Return [x, y] of the center of cell containing provided text 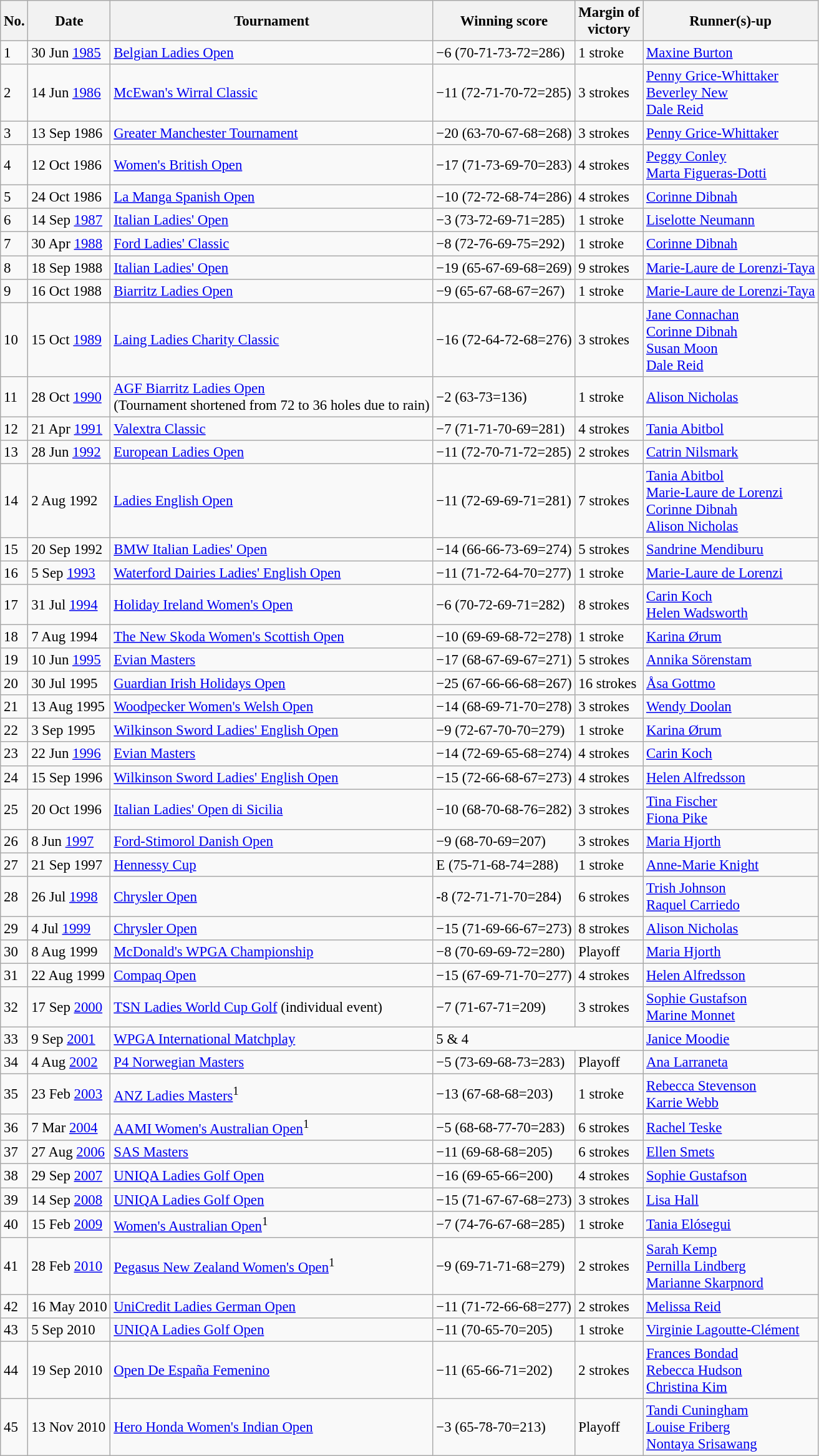
SAS Masters [272, 1152]
P4 Norwegian Masters [272, 1062]
Sandrine Mendiburu [731, 550]
2 [14, 93]
Virginie Lagoutte-Clément [731, 1330]
34 [14, 1062]
7 Aug 1994 [69, 637]
−10 (68-70-68-76=282) [504, 810]
40 [14, 1224]
Jane Connachan Corinne Dibnah Susan Moon Dale Reid [731, 339]
−6 (70-71-73-72=286) [504, 53]
Sophie Gustafson Marine Monnet [731, 1007]
14 Sep 1987 [69, 220]
−15 (67-69-71-70=277) [504, 975]
23 Feb 2003 [69, 1094]
28 [14, 897]
Hero Honda Women's Indian Open [272, 1427]
−14 (66-66-73-69=274) [504, 550]
23 [14, 754]
15 Feb 2009 [69, 1224]
−7 (74-76-67-68=285) [504, 1224]
McEwan's Wirral Classic [272, 93]
Melissa Reid [731, 1306]
32 [14, 1007]
−11 (65-66-71=202) [504, 1370]
−10 (69-69-68-72=278) [504, 637]
−13 (67-68-68=203) [504, 1094]
−17 (68-67-69-67=271) [504, 660]
44 [14, 1370]
15 Oct 1989 [69, 339]
BMW Italian Ladies' Open [272, 550]
Janice Moodie [731, 1039]
Tina Fischer Fiona Pike [731, 810]
3 [14, 133]
38 [14, 1176]
33 [14, 1039]
8 Jun 1997 [69, 841]
21 Apr 1991 [69, 429]
−3 (65-78-70=213) [504, 1427]
5 [14, 197]
30 Jun 1985 [69, 53]
10 Jun 1995 [69, 660]
Waterford Dairies Ladies' English Open [272, 573]
−11 (72-69-69-71=281) [504, 500]
3 Sep 1995 [69, 730]
Wendy Doolan [731, 707]
−5 (73-69-68-73=283) [504, 1062]
−7 (71-67-71=209) [504, 1007]
AAMI Women's Australian Open1 [272, 1127]
Carin Koch Helen Wadsworth [731, 605]
AGF Biarritz Ladies Open(Tournament shortened from 72 to 36 holes due to rain) [272, 397]
La Manga Spanish Open [272, 197]
Open De España Femenino [272, 1370]
16 strokes [609, 684]
4 [14, 165]
29 Sep 2007 [69, 1176]
4 Aug 2002 [69, 1062]
28 Feb 2010 [69, 1266]
26 Jul 1998 [69, 897]
4 Jul 1999 [69, 928]
Tandi Cuningham Louise Friberg Nontaya Srisawang [731, 1427]
Valextra Classic [272, 429]
−11 (70-65-70=205) [504, 1330]
Ladies English Open [272, 500]
41 [14, 1266]
16 Oct 1988 [69, 291]
36 [14, 1127]
Biarritz Ladies Open [272, 291]
20 Sep 1992 [69, 550]
The New Skoda Women's Scottish Open [272, 637]
−9 (65-67-68-67=267) [504, 291]
25 [14, 810]
2 Aug 1992 [69, 500]
12 [14, 429]
14 Jun 1986 [69, 93]
No. [14, 21]
Women's Australian Open1 [272, 1224]
13 Sep 1986 [69, 133]
10 [14, 339]
24 Oct 1986 [69, 197]
−16 (69-65-66=200) [504, 1176]
9 strokes [609, 268]
30 [14, 952]
Greater Manchester Tournament [272, 133]
−25 (67-66-66-68=267) [504, 684]
11 [14, 397]
TSN Ladies World Cup Golf (individual event) [272, 1007]
Anne-Marie Knight [731, 865]
Maxine Burton [731, 53]
UniCredit Ladies German Open [272, 1306]
E (75-71-68-74=288) [504, 865]
9 [14, 291]
Marie-Laure de Lorenzi [731, 573]
−5 (68-68-77-70=283) [504, 1127]
Trish Johnson Raquel Carriedo [731, 897]
17 [14, 605]
Liselotte Neumann [731, 220]
31 Jul 1994 [69, 605]
27 [14, 865]
−14 (68-69-71-70=278) [504, 707]
−8 (70-69-69-72=280) [504, 952]
8 [14, 268]
−16 (72-64-72-68=276) [504, 339]
Ford-Stimorol Danish Open [272, 841]
1 [14, 53]
Tania Elósegui [731, 1224]
−11 (69-68-68=205) [504, 1152]
24 [14, 777]
−17 (71-73-69-70=283) [504, 165]
Pegasus New Zealand Women's Open1 [272, 1266]
Catrin Nilsmark [731, 452]
12 Oct 1986 [69, 165]
Tania Abitbol [731, 429]
20 Oct 1996 [69, 810]
European Ladies Open [272, 452]
Penny Grice-Whittaker [731, 133]
7 Mar 2004 [69, 1127]
Rebecca Stevenson Karrie Webb [731, 1094]
39 [14, 1200]
17 Sep 2000 [69, 1007]
−2 (63-73=136) [504, 397]
Belgian Ladies Open [272, 53]
−9 (69-71-71-68=279) [504, 1266]
Frances Bondad Rebecca Hudson Christina Kim [731, 1370]
Ellen Smets [731, 1152]
45 [14, 1427]
Italian Ladies' Open di Sicilia [272, 810]
22 [14, 730]
19 [14, 660]
Åsa Gottmo [731, 684]
42 [14, 1306]
−7 (71-71-70-69=281) [504, 429]
28 Jun 1992 [69, 452]
18 [14, 637]
13 [14, 452]
14 Sep 2008 [69, 1200]
Tania Abitbol Marie-Laure de Lorenzi Corinne Dibnah Alison Nicholas [731, 500]
−15 (71-69-66-67=273) [504, 928]
Laing Ladies Charity Classic [272, 339]
14 [14, 500]
Ana Larraneta [731, 1062]
Woodpecker Women's Welsh Open [272, 707]
26 [14, 841]
Runner(s)-up [731, 21]
30 Apr 1988 [69, 244]
−6 (70-72-69-71=282) [504, 605]
−11 (72-71-70-72=285) [504, 93]
9 Sep 2001 [69, 1039]
6 [14, 220]
Winning score [504, 21]
Compaq Open [272, 975]
−11 (72-70-71-72=285) [504, 452]
43 [14, 1330]
−11 (71-72-64-70=277) [504, 573]
−20 (63-70-67-68=268) [504, 133]
Sophie Gustafson [731, 1176]
−9 (72-67-70-70=279) [504, 730]
Tournament [272, 21]
Hennessy Cup [272, 865]
ANZ Ladies Masters1 [272, 1094]
27 Aug 2006 [69, 1152]
−11 (71-72-66-68=277) [504, 1306]
8 Aug 1999 [69, 952]
7 [14, 244]
−9 (68-70-69=207) [504, 841]
-8 (72-71-71-70=284) [504, 897]
21 Sep 1997 [69, 865]
WPGA International Matchplay [272, 1039]
5 & 4 [538, 1039]
−19 (65-67-69-68=269) [504, 268]
22 Jun 1996 [69, 754]
20 [14, 684]
Sarah Kemp Pernilla Lindberg Marianne Skarpnord [731, 1266]
−14 (72-69-65-68=274) [504, 754]
Peggy Conley Marta Figueras-Dotti [731, 165]
16 [14, 573]
5 Sep 1993 [69, 573]
−3 (73-72-69-71=285) [504, 220]
37 [14, 1152]
28 Oct 1990 [69, 397]
16 May 2010 [69, 1306]
21 [14, 707]
19 Sep 2010 [69, 1370]
Guardian Irish Holidays Open [272, 684]
18 Sep 1988 [69, 268]
Lisa Hall [731, 1200]
35 [14, 1094]
7 strokes [609, 500]
15 [14, 550]
29 [14, 928]
Annika Sörenstam [731, 660]
30 Jul 1995 [69, 684]
−10 (72-72-68-74=286) [504, 197]
Carin Koch [731, 754]
Rachel Teske [731, 1127]
5 Sep 2010 [69, 1330]
McDonald's WPGA Championship [272, 952]
−8 (72-76-69-75=292) [504, 244]
15 Sep 1996 [69, 777]
Ford Ladies' Classic [272, 244]
31 [14, 975]
−15 (72-66-68-67=273) [504, 777]
Margin ofvictory [609, 21]
−15 (71-67-67-68=273) [504, 1200]
22 Aug 1999 [69, 975]
13 Nov 2010 [69, 1427]
13 Aug 1995 [69, 707]
Holiday Ireland Women's Open [272, 605]
Date [69, 21]
Penny Grice-Whittaker Beverley New Dale Reid [731, 93]
Women's British Open [272, 165]
